Identify which cell holds the provided text, then report its [x, y] central coordinate. 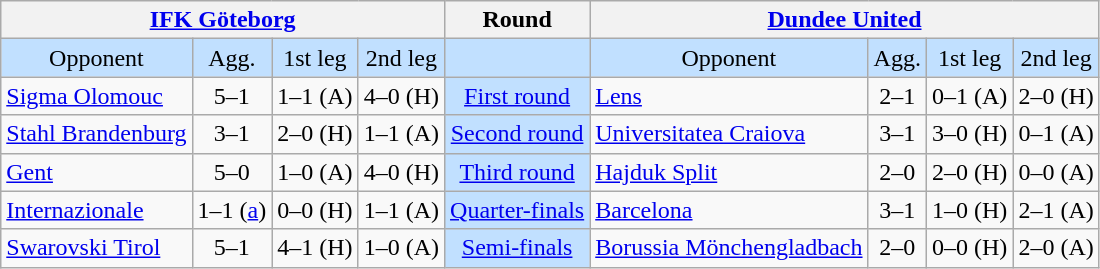
0–0 (A) [1056, 172]
First round [518, 96]
2–1 [897, 96]
Hajduk Split [729, 172]
Lens [729, 96]
Sigma Olomouc [96, 96]
2–1 (A) [1056, 210]
IFK Göteborg [223, 20]
Gent [96, 172]
Borussia Mönchengladbach [729, 248]
5–0 [232, 172]
Semi-finals [518, 248]
Swarovski Tirol [96, 248]
1–0 (H) [969, 210]
Round [518, 20]
Barcelona [729, 210]
4–1 (H) [315, 248]
2–0 (A) [1056, 248]
Universitatea Craiova [729, 134]
Quarter-finals [518, 210]
Third round [518, 172]
1–1 (a) [232, 210]
Internazionale [96, 210]
Second round [518, 134]
Dundee United [845, 20]
Stahl Brandenburg [96, 134]
3–0 (H) [969, 134]
